For the text-containing cell, return its midpoint in (X, Y) coordinate format. 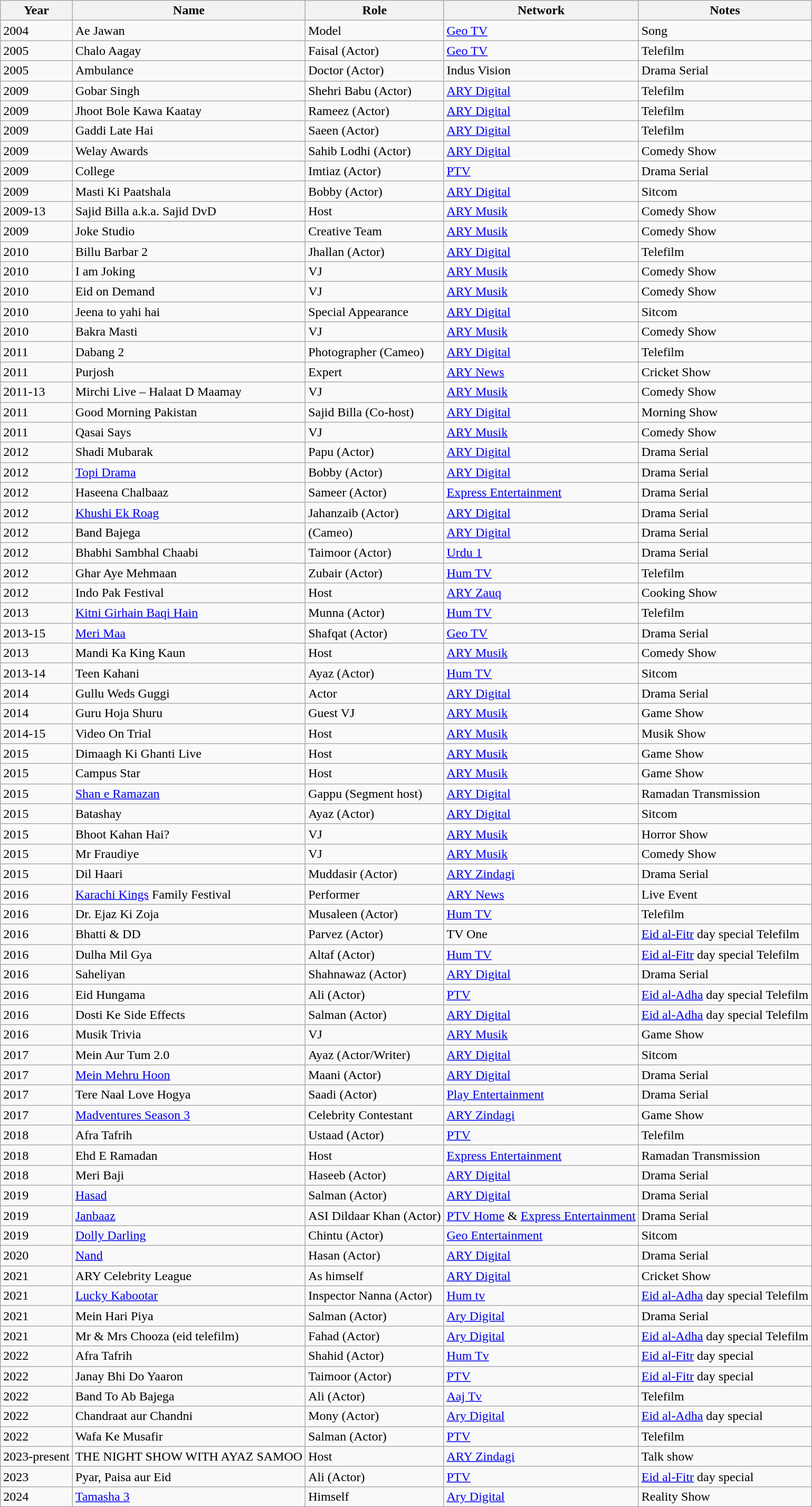
Jhoot Bole Kawa Kaatay (189, 111)
Meri Maa (189, 633)
Ambulance (189, 71)
Welay Awards (189, 151)
2024 (36, 1496)
Shehri Babu (Actor) (375, 91)
Billu Barbar 2 (189, 252)
2004 (36, 31)
Bakra Masti (189, 332)
Model (375, 31)
Dolly Darling (189, 1236)
I am Joking (189, 272)
Indo Pak Festival (189, 593)
Dr. Ejaz Ki Zoja (189, 914)
Ae Jawan (189, 31)
Shafqat (Actor) (375, 633)
Band Bajega (189, 532)
Performer (375, 894)
Eid al-Adha day special (725, 1416)
Ehd E Ramadan (189, 1155)
Expert (375, 372)
Dulha Mil Gya (189, 955)
Mony (Actor) (375, 1416)
Dimaagh Ki Ghanti Live (189, 753)
Saheliyan (189, 975)
ARY Celebrity League (189, 1276)
Lucky Kabootar (189, 1296)
Karachi Kings Family Festival (189, 894)
Saadi (Actor) (375, 1095)
Geo Entertainment (541, 1236)
Topi Drama (189, 472)
2023-present (36, 1456)
ARY Zauq (541, 593)
Chintu (Actor) (375, 1236)
2013-14 (36, 673)
Mein Hari Piya (189, 1316)
Eid Hungama (189, 995)
Nand (189, 1256)
Live Event (725, 894)
Morning Show (725, 412)
Gappu (Segment host) (375, 794)
Hasan (Actor) (375, 1256)
Talk show (725, 1456)
PTV Home & Express Entertainment (541, 1215)
(Cameo) (375, 532)
Band To Ab Bajega (189, 1396)
Creative Team (375, 231)
Actor (375, 693)
Bhoot Kahan Hai? (189, 834)
Joke Studio (189, 231)
Haseeb (Actor) (375, 1175)
Muddasir (Actor) (375, 874)
Shan e Ramazan (189, 794)
Video On Trial (189, 733)
Reality Show (725, 1496)
Aaj Tv (541, 1396)
Ghar Aye Mehmaan (189, 573)
Zubair (Actor) (375, 573)
2011-13 (36, 392)
Rameez (Actor) (375, 111)
Wafa Ke Musafir (189, 1436)
Maani (Actor) (375, 1075)
Special Appearance (375, 312)
2013-15 (36, 633)
Pyar, Paisa aur Eid (189, 1476)
Khushi Ek Roag (189, 512)
Bhatti & DD (189, 934)
Guru Hoja Shuru (189, 713)
Faisal (Actor) (375, 51)
Musik Show (725, 733)
Dil Haari (189, 874)
Sahib Lodhi (Actor) (375, 151)
Hum Tv (541, 1356)
THE NIGHT SHOW WITH AYAZ SAMOO (189, 1456)
2020 (36, 1256)
Doctor (Actor) (375, 71)
2023 (36, 1476)
TV One (541, 934)
Eid on Demand (189, 292)
Indus Vision (541, 71)
Dosti Ke Side Effects (189, 1015)
Horror Show (725, 834)
Gullu Weds Guggi (189, 693)
Sajid Billa (Co-host) (375, 412)
Guest VJ (375, 713)
Cooking Show (725, 593)
Mandi Ka King Kaun (189, 653)
Himself (375, 1496)
Dabang 2 (189, 352)
Musik Trivia (189, 1035)
Campus Star (189, 774)
Musaleen (Actor) (375, 914)
Tamasha 3 (189, 1496)
Masti Ki Paatshala (189, 191)
Munna (Actor) (375, 613)
Janbaaz (189, 1215)
Mirchi Live – Halaat D Maamay (189, 392)
Good Morning Pakistan (189, 412)
College (189, 171)
Notes (725, 11)
Shadi Mubarak (189, 452)
As himself (375, 1276)
Janay Bhi Do Yaaron (189, 1376)
Meri Baji (189, 1175)
Sajid Billa a.k.a. Sajid DvD (189, 211)
Sameer (Actor) (375, 492)
Fahad (Actor) (375, 1336)
Play Entertainment (541, 1095)
Song (725, 31)
Network (541, 11)
Papu (Actor) (375, 452)
ASI Dildaar Khan (Actor) (375, 1215)
Chandraat aur Chandni (189, 1416)
Mein Aur Tum 2.0 (189, 1055)
Jeena to yahi hai (189, 312)
Role (375, 11)
Teen Kahani (189, 673)
Bhabhi Sambhal Chaabi (189, 552)
Mein Mehru Hoon (189, 1075)
Gobar Singh (189, 91)
Madventures Season 3 (189, 1115)
Imtiaz (Actor) (375, 171)
Batashay (189, 814)
Ayaz (Actor/Writer) (375, 1055)
Photographer (Cameo) (375, 352)
Qasai Says (189, 432)
Shahnawaz (Actor) (375, 975)
Haseena Chalbaaz (189, 492)
Inspector Nanna (Actor) (375, 1296)
Altaf (Actor) (375, 955)
Saeen (Actor) (375, 131)
Jhallan (Actor) (375, 252)
Shahid (Actor) (375, 1356)
Hum tv (541, 1296)
Name (189, 11)
Mr & Mrs Chooza (eid telefilm) (189, 1336)
Mr Fraudiye (189, 854)
Hasad (189, 1195)
Parvez (Actor) (375, 934)
Ustaad (Actor) (375, 1135)
Celebrity Contestant (375, 1115)
Chalo Aagay (189, 51)
Year (36, 11)
2009-13 (36, 211)
Tere Naal Love Hogya (189, 1095)
Gaddi Late Hai (189, 131)
Urdu 1 (541, 552)
Kitni Girhain Baqi Hain (189, 613)
Purjosh (189, 372)
Jahanzaib (Actor) (375, 512)
2014-15 (36, 733)
